Determine the (X, Y) coordinate at the center of the cell enclosing the given text.  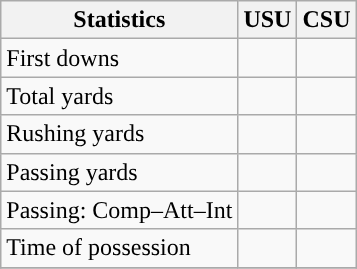
Passing yards (120, 172)
Rushing yards (120, 134)
CSU (326, 20)
Time of possession (120, 248)
Total yards (120, 96)
First downs (120, 58)
Passing: Comp–Att–Int (120, 210)
USU (268, 20)
Statistics (120, 20)
